Identify which cell holds the provided text, then report its [X, Y] central coordinate. 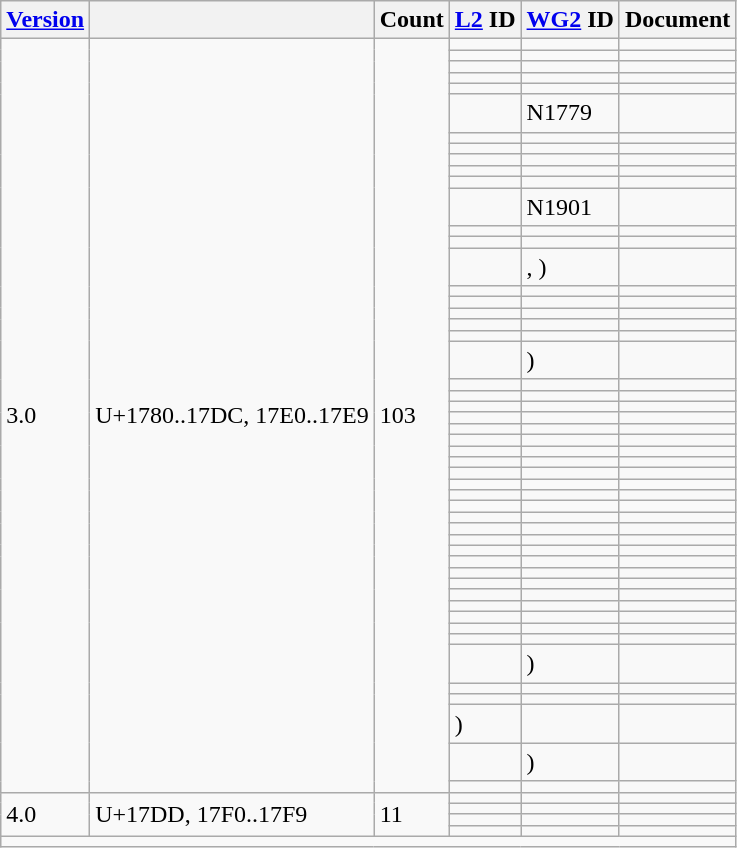
N1901 [570, 207]
3.0 [46, 416]
L2 ID [485, 20]
WG2 ID [570, 20]
Count [412, 20]
, ) [570, 267]
U+17DD, 17F0..17F9 [232, 814]
103 [412, 416]
Document [677, 20]
11 [412, 814]
N1779 [570, 113]
4.0 [46, 814]
U+1780..17DC, 17E0..17E9 [232, 416]
Version [46, 20]
